Locate the cell with the specified text and output its (X, Y) center coordinate. 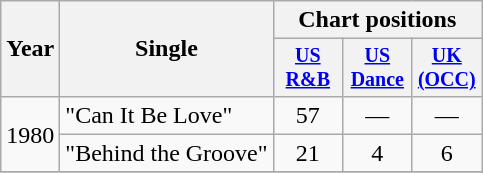
"Can It Be Love" (166, 115)
4 (378, 153)
Year (30, 49)
Chart positions (377, 20)
Single (166, 49)
21 (308, 153)
6 (446, 153)
UK (OCC) (446, 68)
"Behind the Groove" (166, 153)
57 (308, 115)
1980 (30, 134)
USDance (378, 68)
USR&B (308, 68)
